From the cell containing the given text, extract its center point as (X, Y) coordinate. 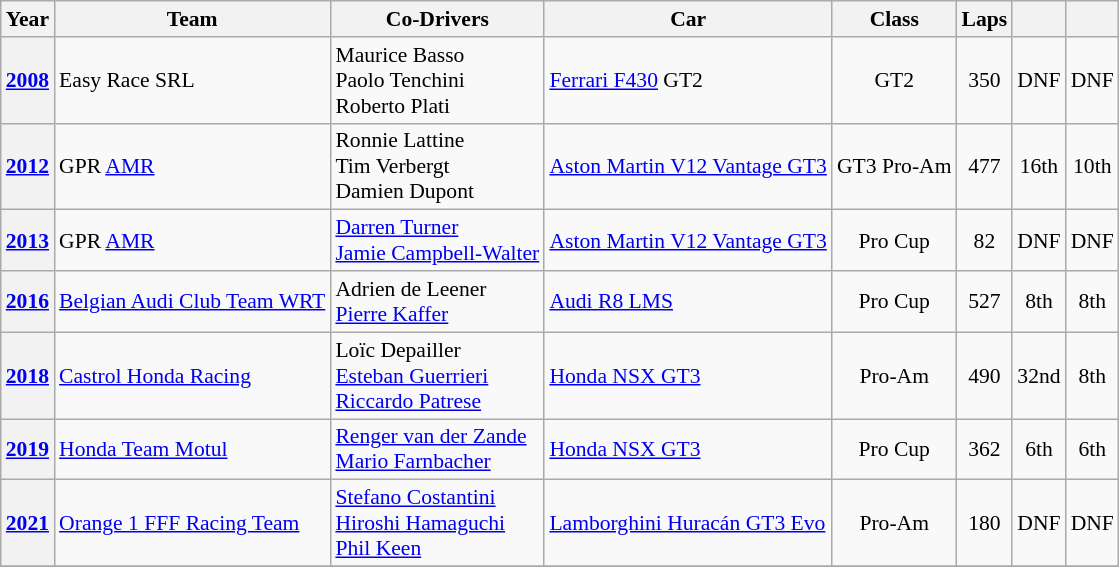
2012 (28, 166)
Castrol Honda Racing (192, 376)
2018 (28, 376)
362 (985, 450)
GT3 Pro-Am (894, 166)
Honda Team Motul (192, 450)
16th (1038, 166)
Belgian Audi Club Team WRT (192, 302)
Darren Turner Jamie Campbell-Walter (437, 240)
490 (985, 376)
Ronnie Lattine Tim Verbergt Damien Dupont (437, 166)
180 (985, 524)
32nd (1038, 376)
Ferrari F430 GT2 (688, 80)
Car (688, 19)
2013 (28, 240)
2016 (28, 302)
Team (192, 19)
527 (985, 302)
Audi R8 LMS (688, 302)
10th (1092, 166)
Loïc Depailler Esteban Guerrieri Riccardo Patrese (437, 376)
2008 (28, 80)
GT2 (894, 80)
350 (985, 80)
82 (985, 240)
Stefano Costantini Hiroshi Hamaguchi Phil Keen (437, 524)
Year (28, 19)
Orange 1 FFF Racing Team (192, 524)
477 (985, 166)
Class (894, 19)
Adrien de Leener Pierre Kaffer (437, 302)
2019 (28, 450)
2021 (28, 524)
Lamborghini Huracán GT3 Evo (688, 524)
Laps (985, 19)
Maurice Basso Paolo Tenchini Roberto Plati (437, 80)
Easy Race SRL (192, 80)
Renger van der Zande Mario Farnbacher (437, 450)
Co-Drivers (437, 19)
